Output the [X, Y] coordinate of the center of the cell containing the given text.  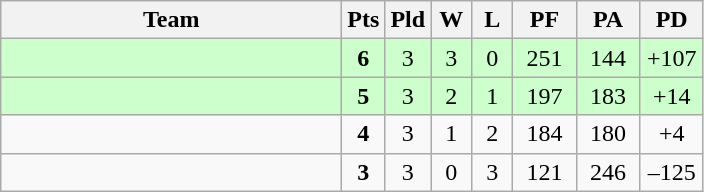
PA [608, 20]
Team [172, 20]
251 [545, 58]
246 [608, 172]
197 [545, 96]
W [452, 20]
+14 [672, 96]
121 [545, 172]
L [492, 20]
+4 [672, 134]
184 [545, 134]
Pts [364, 20]
PD [672, 20]
+107 [672, 58]
4 [364, 134]
6 [364, 58]
180 [608, 134]
5 [364, 96]
183 [608, 96]
PF [545, 20]
144 [608, 58]
Pld [408, 20]
–125 [672, 172]
